For the text-containing cell, return its midpoint in [x, y] coordinate format. 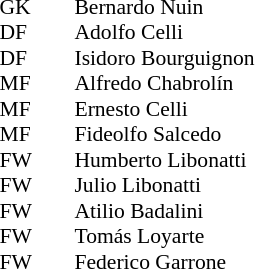
Humberto Libonatti [164, 160]
Isidoro Bourguignon [164, 58]
Adolfo Celli [164, 33]
Atilio Badalini [164, 211]
Alfredo Chabrolín [164, 83]
Ernesto Celli [164, 109]
Fideolfo Salcedo [164, 135]
Julio Libonatti [164, 185]
Tomás Loyarte [164, 237]
